Pinpoint the cell where the given text exists, returning its [x, y] midpoint coordinate. 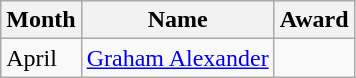
April [41, 58]
Month [41, 20]
Award [314, 20]
Graham Alexander [178, 58]
Name [178, 20]
